Scan for the cell matching the given text and deliver its [x, y] coordinate at center. 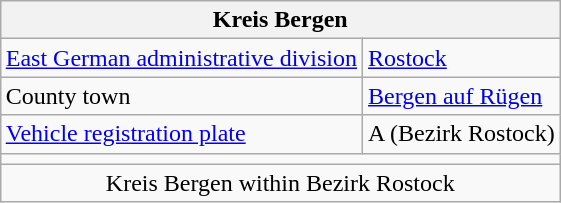
Bergen auf Rügen [462, 96]
Kreis Bergen within Bezirk Rostock [280, 183]
A (Bezirk Rostock) [462, 134]
East German administrative division [181, 58]
Rostock [462, 58]
Kreis Bergen [280, 20]
County town [181, 96]
Vehicle registration plate [181, 134]
